Pinpoint the cell where the given text exists, returning its [X, Y] midpoint coordinate. 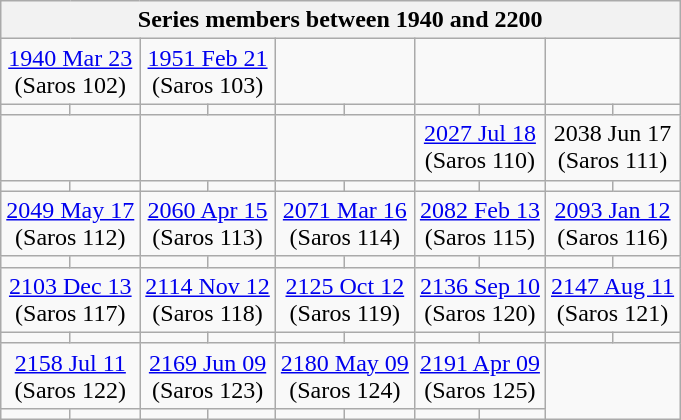
2180 May 09(Saros 124) [344, 376]
2158 Jul 11(Saros 122) [70, 376]
2093 Jan 12(Saros 116) [612, 224]
2071 Mar 16(Saros 114) [344, 224]
2027 Jul 18(Saros 110) [480, 148]
2103 Dec 13(Saros 117) [70, 300]
2114 Nov 12(Saros 118) [208, 300]
2125 Oct 12(Saros 119) [344, 300]
2147 Aug 11(Saros 121) [612, 300]
2038 Jun 17(Saros 111) [612, 148]
1940 Mar 23(Saros 102) [70, 72]
2082 Feb 13(Saros 115) [480, 224]
2191 Apr 09(Saros 125) [480, 376]
2060 Apr 15(Saros 113) [208, 224]
2169 Jun 09(Saros 123) [208, 376]
2136 Sep 10(Saros 120) [480, 300]
2049 May 17(Saros 112) [70, 224]
Series members between 1940 and 2200 [340, 20]
1951 Feb 21(Saros 103) [208, 72]
